Output the [X, Y] coordinate of the center of the cell containing the given text.  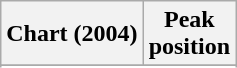
Peakposition [189, 34]
Chart (2004) [72, 34]
